Extract the [X, Y] coordinate from the center of the cell holding the provided text.  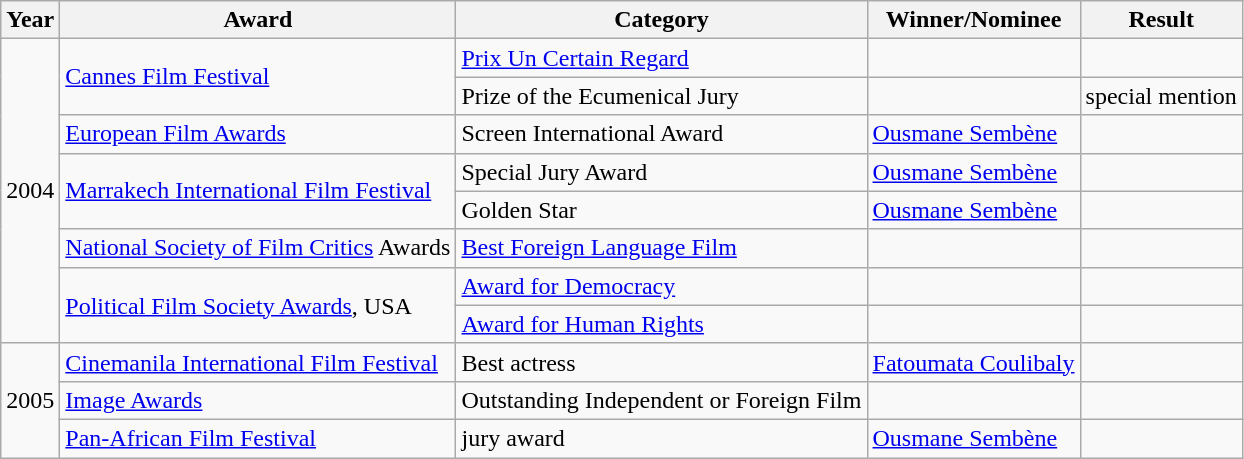
Fatoumata Coulibaly [974, 362]
Year [30, 20]
Marrakech International Film Festival [258, 191]
Golden Star [662, 210]
Award [258, 20]
Screen International Award [662, 134]
2004 [30, 191]
2005 [30, 400]
Political Film Society Awards, USA [258, 305]
Image Awards [258, 400]
Pan-African Film Festival [258, 438]
Cinemanila International Film Festival [258, 362]
Result [1161, 20]
Award for Human Rights [662, 324]
Cannes Film Festival [258, 77]
special mention [1161, 96]
Prix Un Certain Regard [662, 58]
European Film Awards [258, 134]
jury award [662, 438]
Winner/Nominee [974, 20]
Award for Democracy [662, 286]
Best Foreign Language Film [662, 248]
National Society of Film Critics Awards [258, 248]
Outstanding Independent or Foreign Film [662, 400]
Prize of the Ecumenical Jury [662, 96]
Special Jury Award [662, 172]
Best actress [662, 362]
Category [662, 20]
